Find where the given text appears and provide that cell's center as [x, y] coordinate. 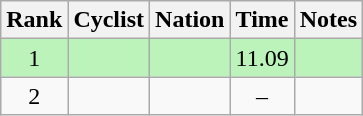
Time [262, 20]
1 [34, 58]
Rank [34, 20]
Nation [190, 20]
11.09 [262, 58]
– [262, 96]
Cyclist [109, 20]
2 [34, 96]
Notes [328, 20]
